Output the (X, Y) coordinate of the center of the cell containing the given text.  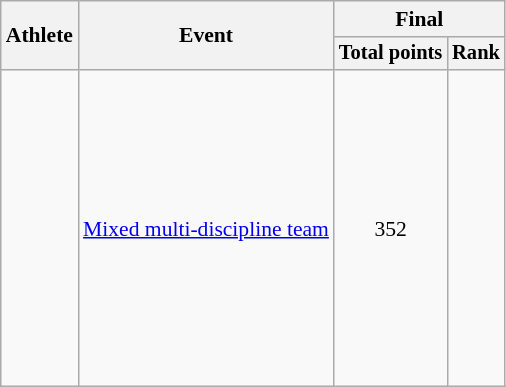
Final (420, 19)
Rank (476, 54)
Mixed multi-discipline team (206, 228)
Total points (390, 54)
Event (206, 36)
Athlete (40, 36)
352 (390, 228)
